Provide the (X, Y) coordinate of the cell's center where the given text is located.  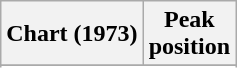
Peakposition (189, 34)
Chart (1973) (72, 34)
